Locate the cell with the specified text and output its [X, Y] center coordinate. 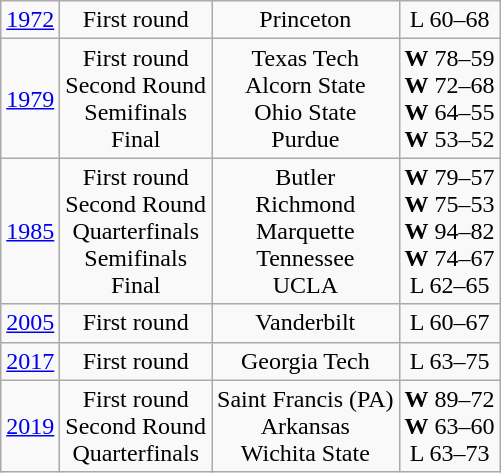
Saint Francis (PA)ArkansasWichita State [306, 426]
Georgia Tech [306, 361]
1979 [30, 98]
L 60–68 [450, 20]
First roundSecond RoundQuarterfinalsSemifinalsFinal [136, 231]
First roundSecond RoundSemifinalsFinal [136, 98]
2017 [30, 361]
W 79–57W 75–53W 94–82W 74–67L 62–65 [450, 231]
1972 [30, 20]
ButlerRichmondMarquetteTennesseeUCLA [306, 231]
L 60–67 [450, 323]
Princeton [306, 20]
2019 [30, 426]
Vanderbilt [306, 323]
W 89–72W 63–60L 63–73 [450, 426]
2005 [30, 323]
W 78–59W 72–68W 64–55W 53–52 [450, 98]
1985 [30, 231]
First roundSecond RoundQuarterfinals [136, 426]
Texas TechAlcorn StateOhio StatePurdue [306, 98]
L 63–75 [450, 361]
